Capture the cell that displays the provided text and extract its [x, y] central coordinate. 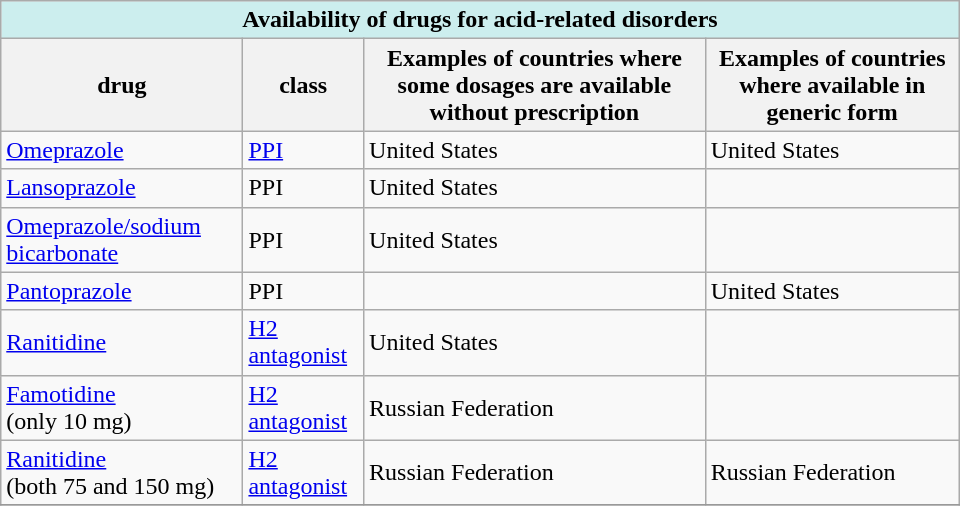
class [304, 85]
drug [122, 85]
Ranitidine [122, 342]
Omeprazole [122, 150]
Lansoprazole [122, 188]
Examples of countries where available in generic form [832, 85]
Examples of countries where some dosages are available without prescription [535, 85]
Famotidine(only 10 mg) [122, 408]
Availability of drugs for acid-related disorders [480, 20]
Pantoprazole [122, 291]
Ranitidine (both 75 and 150 mg) [122, 472]
Omeprazole/sodium bicarbonate [122, 240]
